Output the [x, y] coordinate of the center of the cell containing the given text.  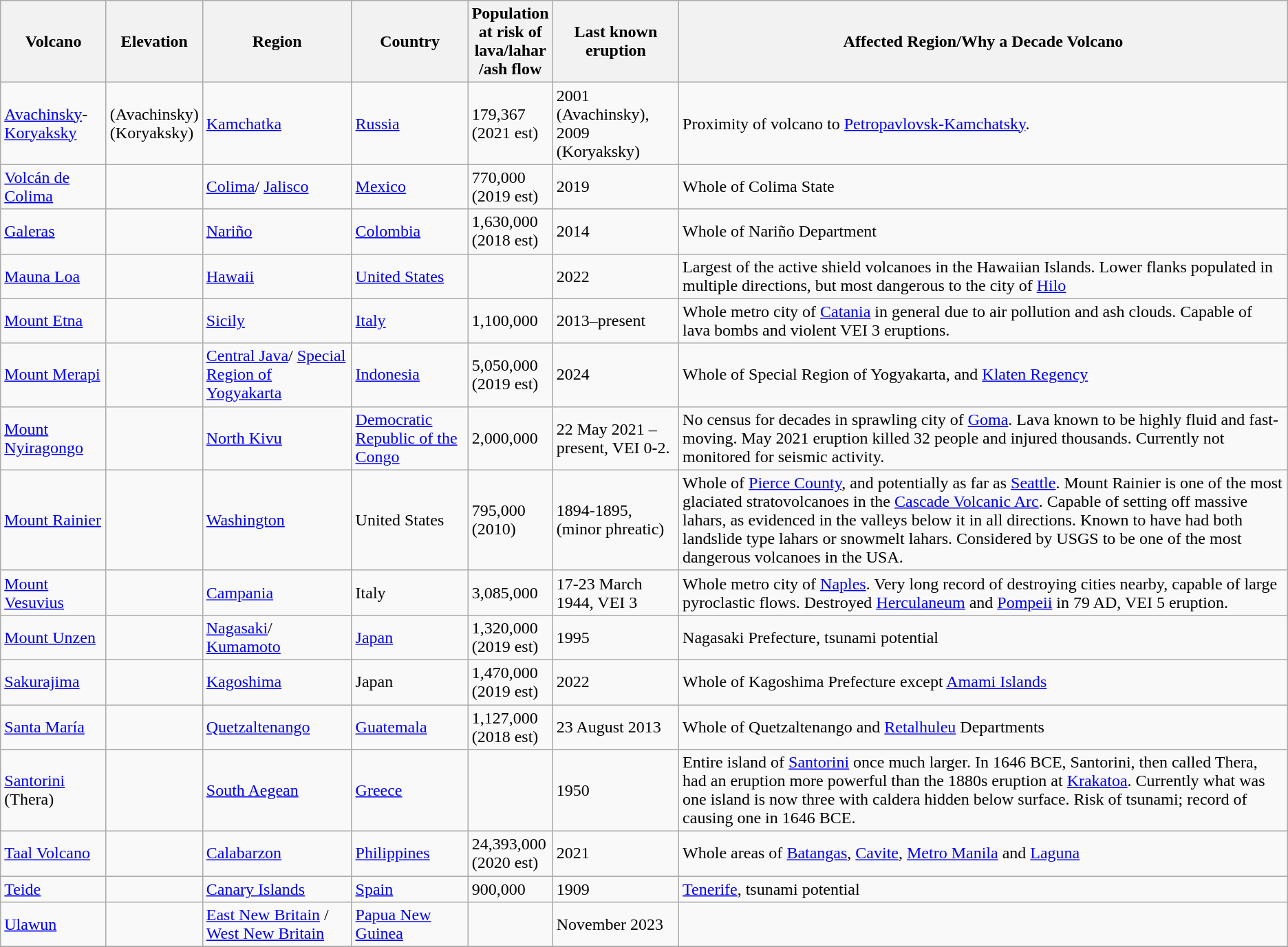
Tenerife, tsunami potential [984, 889]
1950 [615, 791]
Nagasaki/ Kumamoto [277, 637]
Whole areas of Batangas, Cavite, Metro Manila and Laguna [984, 854]
770,000(2019 est) [511, 187]
Santorini (Thera) [54, 791]
Colombia [410, 231]
Mount Merapi [54, 375]
Country [410, 41]
Last known eruption [615, 41]
Kagoshima [277, 682]
Guatemala [410, 726]
Campania [277, 593]
Greece [410, 791]
Philippines [410, 854]
2001 (Avachinsky),2009 (Koryaksky) [615, 124]
23 August 2013 [615, 726]
2019 [615, 187]
Central Java/ Special Region of Yogyakarta [277, 375]
3,085,000 [511, 593]
South Aegean [277, 791]
17-23 March 1944, VEI 3 [615, 593]
Sicily [277, 320]
Volcano [54, 41]
November 2023 [615, 924]
Volcán de Colima [54, 187]
2021 [615, 854]
Whole of Quetzaltenango and Retalhuleu Departments [984, 726]
Hawaii [277, 276]
Whole of Nariño Department [984, 231]
795,000(2010) [511, 520]
Democratic Republic of the Congo [410, 438]
1,320,000(2019 est) [511, 637]
(Avachinsky) (Koryaksky) [154, 124]
1995 [615, 637]
Elevation [154, 41]
179,367(2021 est) [511, 124]
24,393,000(2020 est) [511, 854]
Mount Vesuvius [54, 593]
Mount Unzen [54, 637]
2,000,000 [511, 438]
Whole of Colima State [984, 187]
Kamchatka [277, 124]
2013–present [615, 320]
1,100,000 [511, 320]
East New Britain / West New Britain [277, 924]
5,050,000(2019 est) [511, 375]
1894-1895, (minor phreatic) [615, 520]
Whole of Kagoshima Prefecture except Amami Islands [984, 682]
Mount Etna [54, 320]
900,000 [511, 889]
Canary Islands [277, 889]
Colima/ Jalisco [277, 187]
1,630,000(2018 est) [511, 231]
Region [277, 41]
1,127,000(2018 est) [511, 726]
Mount Nyiragongo [54, 438]
2024 [615, 375]
Sakurajima [54, 682]
1,470,000(2019 est) [511, 682]
Affected Region/Why a Decade Volcano [984, 41]
North Kivu [277, 438]
Teide [54, 889]
Nariño [277, 231]
Mauna Loa [54, 276]
22 May 2021 – present, VEI 0-2. [615, 438]
Proximity of volcano to Petropavlovsk-Kamchatsky. [984, 124]
Mexico [410, 187]
Whole metro city of Catania in general due to air pollution and ash clouds. Capable of lava bombs and violent VEI 3 eruptions. [984, 320]
Taal Volcano [54, 854]
Quetzaltenango [277, 726]
Indonesia [410, 375]
Washington [277, 520]
Russia [410, 124]
Ulawun [54, 924]
Mount Rainier [54, 520]
Papua New Guinea [410, 924]
Galeras [54, 231]
Largest of the active shield volcanoes in the Hawaiian Islands. Lower flanks populated in multiple directions, but most dangerous to the city of Hilo [984, 276]
Santa María [54, 726]
2014 [615, 231]
Spain [410, 889]
Populationat risk oflava/lahar/ash flow [511, 41]
Whole of Special Region of Yogyakarta, and Klaten Regency [984, 375]
Avachinsky-Koryaksky [54, 124]
Calabarzon [277, 854]
1909 [615, 889]
Nagasaki Prefecture, tsunami potential [984, 637]
